From the cell containing the given text, extract its center point as (X, Y) coordinate. 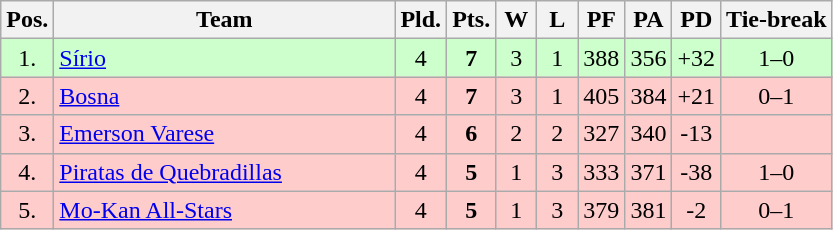
Bosna (224, 96)
384 (648, 96)
Emerson Varese (224, 134)
356 (648, 58)
Piratas de Quebradillas (224, 172)
-2 (696, 210)
+32 (696, 58)
4. (28, 172)
6 (472, 134)
340 (648, 134)
Tie-break (777, 20)
2. (28, 96)
333 (602, 172)
405 (602, 96)
Pld. (421, 20)
PF (602, 20)
Mo-Kan All-Stars (224, 210)
3. (28, 134)
5. (28, 210)
379 (602, 210)
W (516, 20)
PD (696, 20)
+21 (696, 96)
388 (602, 58)
Sírio (224, 58)
-38 (696, 172)
L (558, 20)
Pts. (472, 20)
PA (648, 20)
371 (648, 172)
-13 (696, 134)
1. (28, 58)
Team (224, 20)
Pos. (28, 20)
327 (602, 134)
381 (648, 210)
